Identify which cell holds the provided text, then report its (x, y) central coordinate. 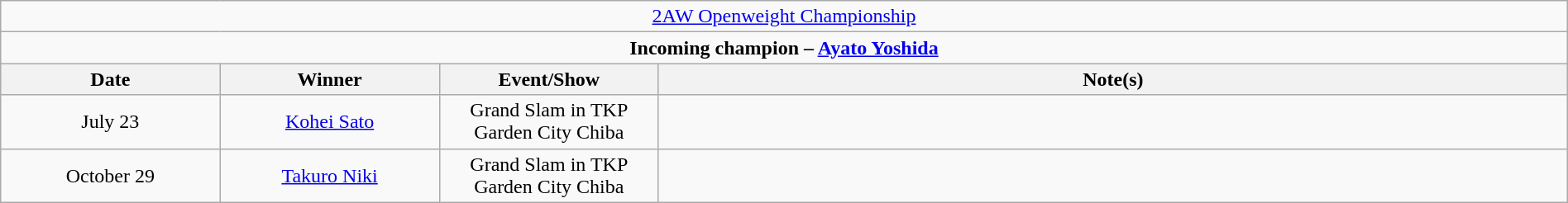
Kohei Sato (329, 122)
Date (111, 79)
Takuro Niki (329, 175)
July 23 (111, 122)
2AW Openweight Championship (784, 17)
Event/Show (549, 79)
Winner (329, 79)
Incoming champion – Ayato Yoshida (784, 48)
Note(s) (1113, 79)
October 29 (111, 175)
